Find where the given text appears and provide that cell's center as (X, Y) coordinate. 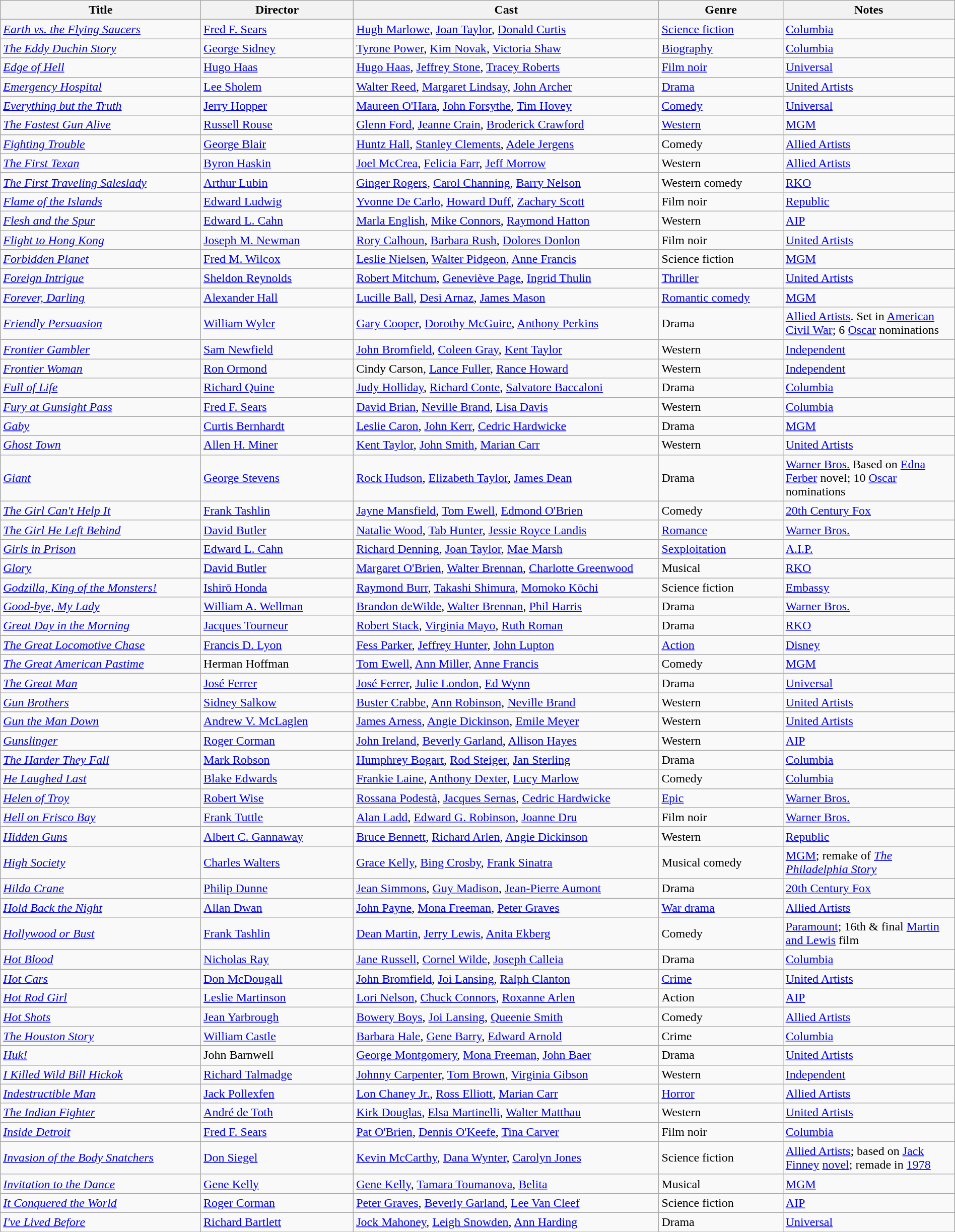
George Sidney (277, 48)
Disney (868, 645)
Leslie Nielsen, Walter Pidgeon, Anne Francis (506, 259)
Richard Bartlett (277, 1222)
Richard Denning, Joan Taylor, Mae Marsh (506, 549)
Bowery Boys, Joi Lansing, Queenie Smith (506, 1017)
Robert Stack, Virginia Mayo, Ruth Roman (506, 626)
Francis D. Lyon (277, 645)
Gene Kelly (277, 1184)
Flame of the Islands (101, 201)
Huntz Hall, Stanley Clements, Adele Jergens (506, 144)
Pat O'Brien, Dennis O'Keefe, Tina Carver (506, 1132)
Curtis Bernhardt (277, 426)
Sexploitation (721, 549)
Frontier Gambler (101, 349)
Godzilla, King of the Monsters! (101, 588)
John Bromfield, Coleen Gray, Kent Taylor (506, 349)
Fighting Trouble (101, 144)
Inside Detroit (101, 1132)
Mark Robson (277, 760)
The Great Man (101, 683)
Tyrone Power, Kim Novak, Victoria Shaw (506, 48)
Forever, Darling (101, 298)
Frontier Woman (101, 369)
Walter Reed, Margaret Lindsay, John Archer (506, 87)
Sam Newfield (277, 349)
John Barnwell (277, 1055)
The Fastest Gun Alive (101, 125)
Brandon deWilde, Walter Brennan, Phil Harris (506, 607)
Full of Life (101, 388)
Hot Shots (101, 1017)
Margaret O'Brien, Walter Brennan, Charlotte Greenwood (506, 568)
William A. Wellman (277, 607)
Flesh and the Spur (101, 221)
Albert C. Gannaway (277, 836)
Glory (101, 568)
Hell on Frisco Bay (101, 817)
Lori Nelson, Chuck Connors, Roxanne Arlen (506, 998)
Russell Rouse (277, 125)
Alan Ladd, Edward G. Robinson, Joanne Dru (506, 817)
Flight to Hong Kong (101, 240)
Musical comedy (721, 862)
Natalie Wood, Tab Hunter, Jessie Royce Landis (506, 530)
Joel McCrea, Felicia Farr, Jeff Morrow (506, 163)
André de Toth (277, 1113)
Fury at Gunsight Pass (101, 407)
Alexander Hall (277, 298)
Hollywood or Bust (101, 933)
Giant (101, 478)
Robert Wise (277, 798)
Hilda Crane (101, 888)
Tom Ewell, Ann Miller, Anne Francis (506, 664)
Earth vs. the Flying Saucers (101, 29)
Epic (721, 798)
Andrew V. McLaglen (277, 721)
Jock Mahoney, Leigh Snowden, Ann Harding (506, 1222)
Gunslinger (101, 741)
John Ireland, Beverly Garland, Allison Hayes (506, 741)
Hugo Haas (277, 67)
Frankie Laine, Anthony Dexter, Lucy Marlow (506, 779)
Allan Dwan (277, 908)
Lon Chaney Jr., Ross Elliott, Marian Carr (506, 1094)
William Castle (277, 1036)
Johnny Carpenter, Tom Brown, Virginia Gibson (506, 1074)
Friendly Persuasion (101, 323)
Genre (721, 10)
John Payne, Mona Freeman, Peter Graves (506, 908)
Dean Martin, Jerry Lewis, Anita Ekberg (506, 933)
Kent Taylor, John Smith, Marian Carr (506, 445)
Nicholas Ray (277, 960)
Richard Quine (277, 388)
Raymond Burr, Takashi Shimura, Momoko Kōchi (506, 588)
James Arness, Angie Dickinson, Emile Meyer (506, 721)
Rossana Podestà, Jacques Sernas, Cedric Hardwicke (506, 798)
The Girl He Left Behind (101, 530)
Horror (721, 1094)
Blake Edwards (277, 779)
Lucille Ball, Desi Arnaz, James Mason (506, 298)
The Harder They Fall (101, 760)
MGM; remake of The Philadelphia Story (868, 862)
David Brian, Neville Brand, Lisa Davis (506, 407)
Gary Cooper, Dorothy McGuire, Anthony Perkins (506, 323)
Invitation to the Dance (101, 1184)
Kirk Douglas, Elsa Martinelli, Walter Matthau (506, 1113)
Cindy Carson, Lance Fuller, Rance Howard (506, 369)
Huk! (101, 1055)
Paramount; 16th & final Martin and Lewis film (868, 933)
Glenn Ford, Jeanne Crain, Broderick Crawford (506, 125)
He Laughed Last (101, 779)
Sidney Salkow (277, 702)
Jayne Mansfield, Tom Ewell, Edmond O'Brien (506, 511)
Hot Blood (101, 960)
Allied Artists; based on Jack Finney novel; remade in 1978 (868, 1158)
The Houston Story (101, 1036)
Emergency Hospital (101, 87)
Fred M. Wilcox (277, 259)
Jack Pollexfen (277, 1094)
George Blair (277, 144)
Jean Simmons, Guy Madison, Jean-Pierre Aumont (506, 888)
Judy Holliday, Richard Conte, Salvatore Baccaloni (506, 388)
Yvonne De Carlo, Howard Duff, Zachary Scott (506, 201)
Philip Dunne (277, 888)
José Ferrer, Julie London, Ed Wynn (506, 683)
Great Day in the Morning (101, 626)
Barbara Hale, Gene Barry, Edward Arnold (506, 1036)
Bruce Bennett, Richard Arlen, Angie Dickinson (506, 836)
Jerry Hopper (277, 106)
Hugh Marlowe, Joan Taylor, Donald Curtis (506, 29)
Peter Graves, Beverly Garland, Lee Van Cleef (506, 1203)
The Great Locomotive Chase (101, 645)
Edward Ludwig (277, 201)
Leslie Caron, John Kerr, Cedric Hardwicke (506, 426)
Herman Hoffman (277, 664)
Title (101, 10)
High Society (101, 862)
Rock Hudson, Elizabeth Taylor, James Dean (506, 478)
Embassy (868, 588)
George Stevens (277, 478)
Indestructible Man (101, 1094)
Warner Bros. Based on Edna Ferber novel; 10 Oscar nominations (868, 478)
Jean Yarbrough (277, 1017)
The Indian Fighter (101, 1113)
Ginger Rogers, Carol Channing, Barry Nelson (506, 182)
Gaby (101, 426)
Maureen O'Hara, John Forsythe, Tim Hovey (506, 106)
Marla English, Mike Connors, Raymond Hatton (506, 221)
Frank Tuttle (277, 817)
Romance (721, 530)
Charles Walters (277, 862)
It Conquered the World (101, 1203)
Cast (506, 10)
Don McDougall (277, 979)
The Great American Pastime (101, 664)
War drama (721, 908)
Girls in Prison (101, 549)
Rory Calhoun, Barbara Rush, Dolores Donlon (506, 240)
Jane Russell, Cornel Wilde, Joseph Calleia (506, 960)
Notes (868, 10)
Ishirō Honda (277, 588)
Gene Kelly, Tamara Toumanova, Belita (506, 1184)
José Ferrer (277, 683)
Hugo Haas, Jeffrey Stone, Tracey Roberts (506, 67)
The First Texan (101, 163)
A.I.P. (868, 549)
Good-bye, My Lady (101, 607)
Romantic comedy (721, 298)
Forbidden Planet (101, 259)
Don Siegel (277, 1158)
Thriller (721, 278)
Helen of Troy (101, 798)
I Killed Wild Bill Hickok (101, 1074)
Gun Brothers (101, 702)
Robert Mitchum, Geneviève Page, Ingrid Thulin (506, 278)
Hot Rod Girl (101, 998)
Kevin McCarthy, Dana Wynter, Carolyn Jones (506, 1158)
Grace Kelly, Bing Crosby, Frank Sinatra (506, 862)
Joseph M. Newman (277, 240)
Biography (721, 48)
Jacques Tourneur (277, 626)
Byron Haskin (277, 163)
Lee Sholem (277, 87)
Foreign Intrigue (101, 278)
The First Traveling Saleslady (101, 182)
The Eddy Duchin Story (101, 48)
Allied Artists. Set in American Civil War; 6 Oscar nominations (868, 323)
Western comedy (721, 182)
Everything but the Truth (101, 106)
Director (277, 10)
Richard Talmadge (277, 1074)
Ron Ormond (277, 369)
Hidden Guns (101, 836)
The Girl Can't Help It (101, 511)
Allen H. Miner (277, 445)
I've Lived Before (101, 1222)
John Bromfield, Joi Lansing, Ralph Clanton (506, 979)
Fess Parker, Jeffrey Hunter, John Lupton (506, 645)
Hold Back the Night (101, 908)
William Wyler (277, 323)
Ghost Town (101, 445)
Hot Cars (101, 979)
Buster Crabbe, Ann Robinson, Neville Brand (506, 702)
Arthur Lubin (277, 182)
Sheldon Reynolds (277, 278)
Invasion of the Body Snatchers (101, 1158)
Leslie Martinson (277, 998)
Gun the Man Down (101, 721)
Edge of Hell (101, 67)
Humphrey Bogart, Rod Steiger, Jan Sterling (506, 760)
George Montgomery, Mona Freeman, John Baer (506, 1055)
